For the text-containing cell, return its midpoint in [x, y] coordinate format. 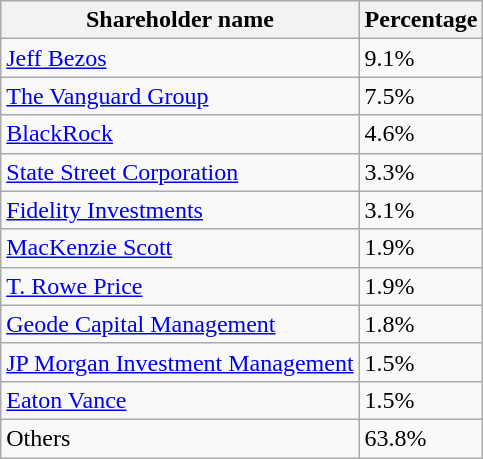
9.1% [421, 58]
63.8% [421, 438]
Percentage [421, 20]
1.8% [421, 324]
Shareholder name [180, 20]
7.5% [421, 96]
Geode Capital Management [180, 324]
JP Morgan Investment Management [180, 362]
Eaton Vance [180, 400]
MacKenzie Scott [180, 248]
Others [180, 438]
3.3% [421, 172]
4.6% [421, 134]
Fidelity Investments [180, 210]
Jeff Bezos [180, 58]
The Vanguard Group [180, 96]
T. Rowe Price [180, 286]
BlackRock [180, 134]
State Street Corporation [180, 172]
3.1% [421, 210]
